Output the [x, y] coordinate of the center of the cell containing the given text.  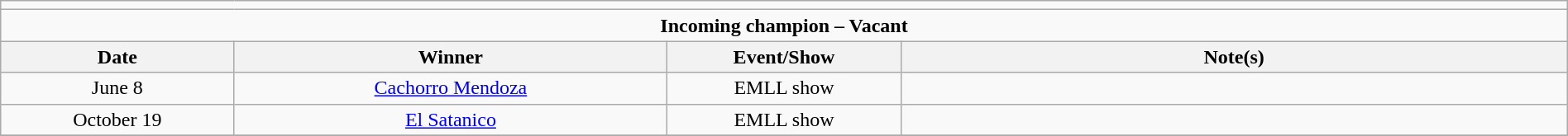
Cachorro Mendoza [451, 88]
Incoming champion – Vacant [784, 26]
Event/Show [784, 57]
October 19 [117, 120]
June 8 [117, 88]
Date [117, 57]
Note(s) [1234, 57]
Winner [451, 57]
El Satanico [451, 120]
